Capture the cell that displays the provided text and extract its [X, Y] central coordinate. 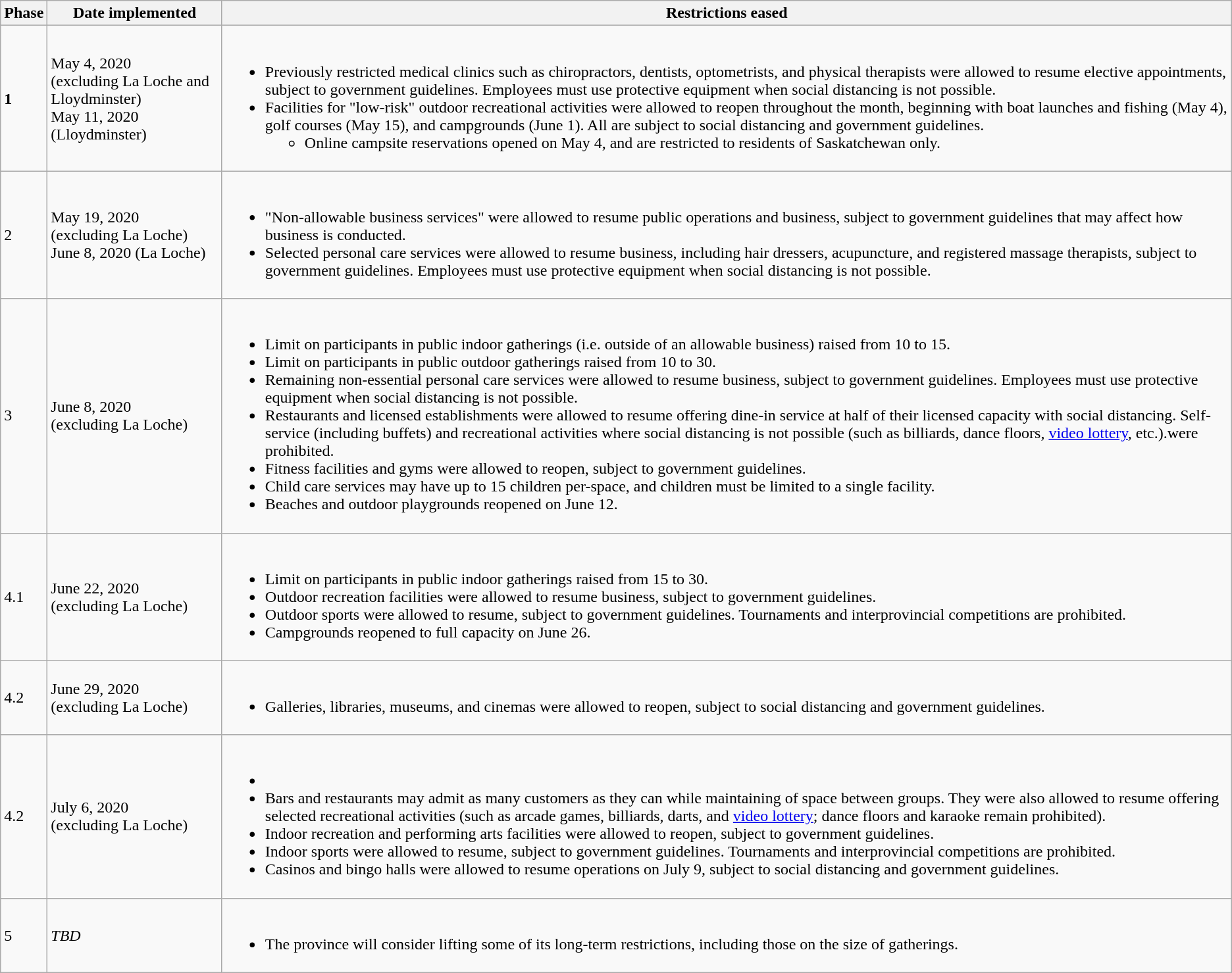
Galleries, libraries, museums, and cinemas were allowed to reopen, subject to social distancing and government guidelines. [727, 697]
Phase [24, 13]
4.1 [24, 597]
2 [24, 235]
Date implemented [135, 13]
3 [24, 416]
1 [24, 99]
The province will consider lifting some of its long-term restrictions, including those on the size of gatherings. [727, 936]
June 29, 2020(excluding La Loche) [135, 697]
5 [24, 936]
June 22, 2020(excluding La Loche) [135, 597]
May 19, 2020(excluding La Loche) June 8, 2020 (La Loche) [135, 235]
TBD [135, 936]
June 8, 2020(excluding La Loche) [135, 416]
July 6, 2020(excluding La Loche) [135, 816]
Restrictions eased [727, 13]
May 4, 2020(excluding La Loche and Lloydminster)May 11, 2020 (Lloydminster) [135, 99]
